Locate the cell with the specified text and output its [x, y] center coordinate. 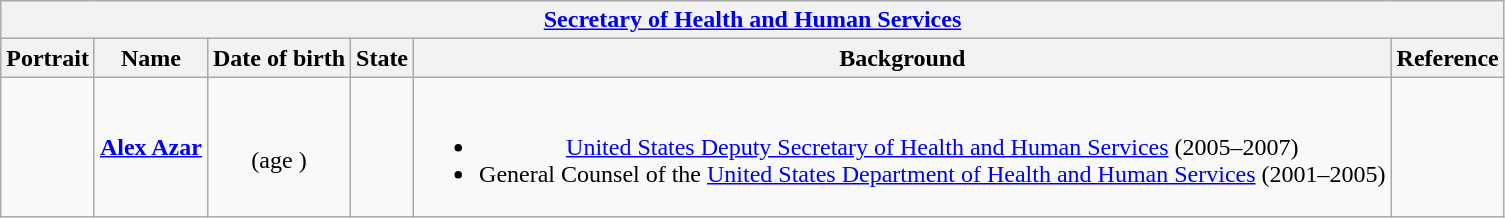
Reference [1448, 58]
Date of birth [278, 58]
Alex Azar [150, 147]
Secretary of Health and Human Services [753, 20]
Background [902, 58]
Portrait [48, 58]
(age ) [278, 147]
State [382, 58]
Name [150, 58]
